Search for the cell housing the specified text and yield its [x, y] center coordinate. 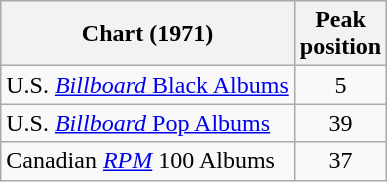
39 [340, 123]
Peakposition [340, 34]
Canadian RPM 100 Albums [148, 161]
U.S. Billboard Pop Albums [148, 123]
Chart (1971) [148, 34]
37 [340, 161]
U.S. Billboard Black Albums [148, 85]
5 [340, 85]
